Pinpoint the cell where the given text exists, returning its [X, Y] midpoint coordinate. 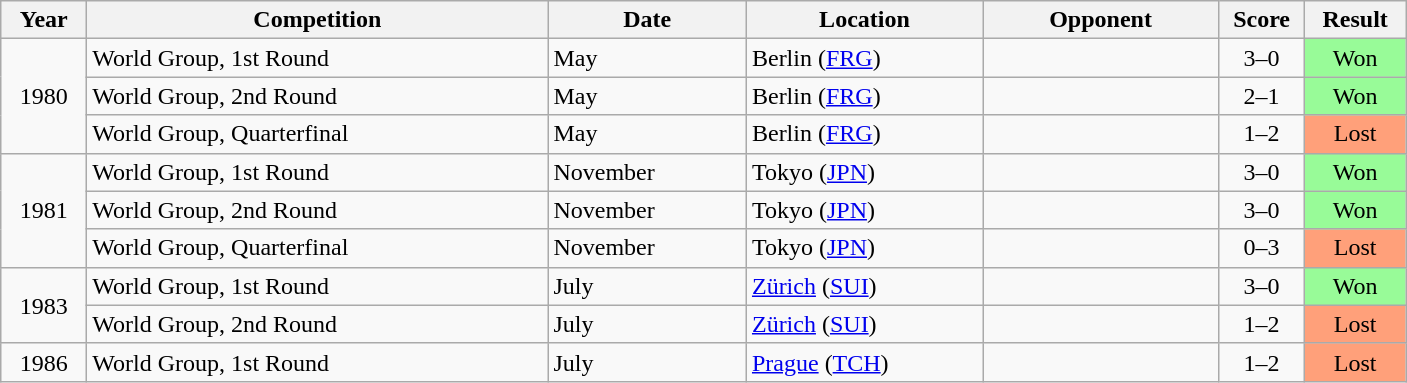
Location [864, 20]
1983 [44, 305]
Score [1262, 20]
Competition [318, 20]
1986 [44, 362]
1981 [44, 210]
2–1 [1262, 96]
Date [648, 20]
1980 [44, 96]
Opponent [1100, 20]
Year [44, 20]
Result [1356, 20]
0–3 [1262, 248]
Prague (TCH) [864, 362]
